Capture the cell that displays the provided text and extract its [X, Y] central coordinate. 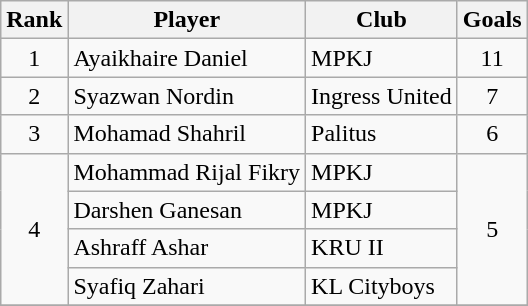
Player [187, 20]
KL Cityboys [382, 286]
Club [382, 20]
4 [34, 229]
5 [492, 229]
Palitus [382, 134]
2 [34, 96]
Rank [34, 20]
7 [492, 96]
Darshen Ganesan [187, 210]
3 [34, 134]
KRU II [382, 248]
Goals [492, 20]
6 [492, 134]
1 [34, 58]
Ashraff Ashar [187, 248]
Ayaikhaire Daniel [187, 58]
Syazwan Nordin [187, 96]
Ingress United [382, 96]
Mohammad Rijal Fikry [187, 172]
Mohamad Shahril [187, 134]
Syafiq Zahari [187, 286]
11 [492, 58]
